From the cell containing the given text, extract its center point as (X, Y) coordinate. 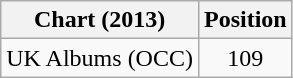
UK Albums (OCC) (100, 58)
Chart (2013) (100, 20)
Position (245, 20)
109 (245, 58)
